Scan for the cell matching the given text and deliver its [X, Y] coordinate at center. 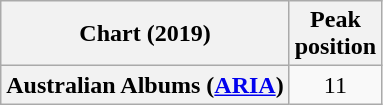
Australian Albums (ARIA) [145, 85]
Peakposition [335, 34]
11 [335, 85]
Chart (2019) [145, 34]
